Find where the given text appears and provide that cell's center as [x, y] coordinate. 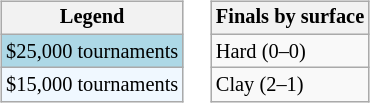
Finals by surface [290, 18]
Legend [92, 18]
$15,000 tournaments [92, 85]
Hard (0–0) [290, 51]
Clay (2–1) [290, 85]
$25,000 tournaments [92, 51]
